Search for the cell housing the specified text and yield its (X, Y) center coordinate. 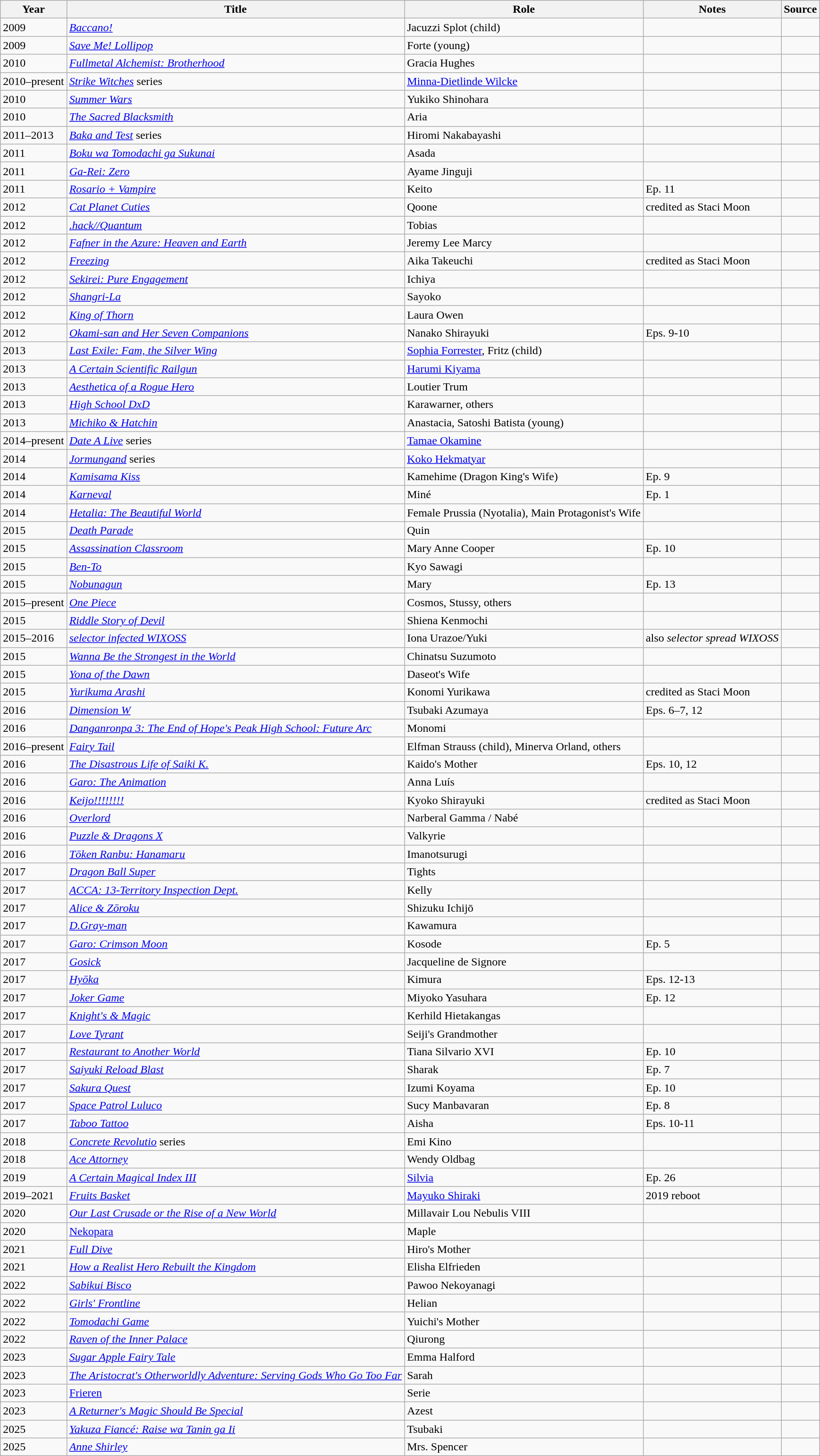
Wendy Oldbag (524, 1160)
Asada (524, 153)
Danganronpa 3: The End of Hope's Peak High School: Future Arc (236, 728)
Kaido's Mother (524, 764)
Narberal Gamma / Nabé (524, 818)
Fruits Basket (236, 1195)
Ep. 11 (712, 189)
Laura Owen (524, 315)
Summer Wars (236, 99)
Riddle Story of Devil (236, 620)
Miné (524, 494)
Jacuzzi Splot (child) (524, 27)
Kawamura (524, 926)
Last Exile: Fam, the Silver Wing (236, 351)
2019 (34, 1177)
Eps. 10-11 (712, 1124)
2016–present (34, 746)
Yona of the Dawn (236, 674)
Helian (524, 1303)
Aisha (524, 1124)
How a Realist Hero Rebuilt the Kingdom (236, 1267)
Dimension W (236, 710)
Dragon Ball Super (236, 872)
Saiyuki Reload Blast (236, 1069)
Aika Takeuchi (524, 261)
Mary (524, 584)
Michiko & Hatchin (236, 423)
Ep. 13 (712, 584)
Garo: The Animation (236, 782)
.hack//Quantum (236, 225)
2015–2016 (34, 638)
2010–present (34, 81)
Forte (young) (524, 45)
Miyoko Yasuhara (524, 998)
Restaurant to Another World (236, 1051)
Seiji's Grandmother (524, 1033)
Fullmetal Alchemist: Brotherhood (236, 63)
Yurikuma Arashi (236, 692)
Aesthetica of a Rogue Hero (236, 387)
Baka and Test series (236, 135)
Ben-To (236, 567)
Hiro's Mother (524, 1249)
Fairy Tail (236, 746)
Ep. 1 (712, 494)
Nanako Shirayuki (524, 333)
Serie (524, 1393)
Tsubaki (524, 1429)
also selector spread WIXOSS (712, 638)
Tamae Okamine (524, 440)
Sekirei: Pure Engagement (236, 279)
Assassination Classroom (236, 549)
Kamisama Kiss (236, 476)
Anna Luís (524, 782)
High School DxD (236, 405)
Girls' Frontline (236, 1303)
Keito (524, 189)
Konomi Yurikawa (524, 692)
Tōken Ranbu: Hanamaru (236, 854)
Sayoko (524, 297)
Kamehime (Dragon King's Wife) (524, 476)
Silvia (524, 1177)
Mrs. Spencer (524, 1447)
Raven of the Inner Palace (236, 1339)
King of Thorn (236, 315)
Emi Kino (524, 1142)
Full Dive (236, 1249)
Ayame Jinguji (524, 171)
Mayuko Shiraki (524, 1195)
Minna-Dietlinde Wilcke (524, 81)
Valkyrie (524, 836)
Cat Planet Cuties (236, 207)
Emma Halford (524, 1357)
Tobias (524, 225)
Ep. 9 (712, 476)
Loutier Trum (524, 387)
Sakura Quest (236, 1087)
Anne Shirley (236, 1447)
Ep. 5 (712, 944)
Sugar Apple Fairy Tale (236, 1357)
Azest (524, 1411)
Death Parade (236, 531)
Eps. 6–7, 12 (712, 710)
Aria (524, 117)
Ep. 7 (712, 1069)
Imanotsurugi (524, 854)
selector infected WIXOSS (236, 638)
Save Me! Lollipop (236, 45)
Love Tyrant (236, 1033)
Notes (712, 9)
Tsubaki Azumaya (524, 710)
Jormungand series (236, 458)
A Certain Magical Index III (236, 1177)
Koko Hekmatyar (524, 458)
Yakuza Fiancé: Raise wa Tanin ga Ii (236, 1429)
Title (236, 9)
Gracia Hughes (524, 63)
Kimura (524, 980)
A Certain Scientific Railgun (236, 369)
Sharak (524, 1069)
2011–2013 (34, 135)
2019–2021 (34, 1195)
2019 reboot (712, 1195)
Ep. 8 (712, 1106)
Frieren (236, 1393)
The Disastrous Life of Saiki K. (236, 764)
Keijo!!!!!!!! (236, 800)
Kelly (524, 890)
Garo: Crimson Moon (236, 944)
Source (801, 9)
Role (524, 9)
Fafner in the Azure: Heaven and Earth (236, 243)
Quin (524, 531)
Hiromi Nakabayashi (524, 135)
Nobunagun (236, 584)
Knight's & Magic (236, 1016)
Pawoo Nekoyanagi (524, 1285)
Nekopara (236, 1231)
2015–present (34, 602)
Elfman Strauss (child), Minerva Orland, others (524, 746)
Eps. 10, 12 (712, 764)
One Piece (236, 602)
Our Last Crusade or the Rise of a New World (236, 1213)
Mary Anne Cooper (524, 549)
Yukiko Shinohara (524, 99)
Kyo Sawagi (524, 567)
Cosmos, Stussy, others (524, 602)
Rosario + Vampire (236, 189)
Anastacia, Satoshi Batista (young) (524, 423)
Tiana Silvario XVI (524, 1051)
Qoone (524, 207)
D.Gray-man (236, 926)
Elisha Elfrieden (524, 1267)
Qiurong (524, 1339)
Sophia Forrester, Fritz (child) (524, 351)
Strike Witches series (236, 81)
Eps. 9-10 (712, 333)
Harumi Kiyama (524, 369)
Concrete Revolutio series (236, 1142)
Hetalia: The Beautiful World (236, 512)
Monomi (524, 728)
Iona Urazoe/Yuki (524, 638)
Jacqueline de Signore (524, 962)
Ga-Rei: Zero (236, 171)
Okami-san and Her Seven Companions (236, 333)
Tights (524, 872)
Karawarner, others (524, 405)
A Returner's Magic Should Be Special (236, 1411)
Joker Game (236, 998)
Hyōka (236, 980)
Kosode (524, 944)
Izumi Koyama (524, 1087)
Yuichi's Mother (524, 1321)
Shangri-La (236, 297)
Daseot's Wife (524, 674)
The Sacred Blacksmith (236, 117)
Kerhild Hietakangas (524, 1016)
Overlord (236, 818)
Sarah (524, 1375)
Gosick (236, 962)
Kyoko Shirayuki (524, 800)
ACCA: 13-Territory Inspection Dept. (236, 890)
Shiena Kenmochi (524, 620)
Freezing (236, 261)
Ichiya (524, 279)
Chinatsu Suzumoto (524, 656)
Sucy Manbavaran (524, 1106)
Ep. 26 (712, 1177)
The Aristocrat's Otherworldly Adventure: Serving Gods Who Go Too Far (236, 1375)
Jeremy Lee Marcy (524, 243)
Wanna Be the Strongest in the World (236, 656)
Maple (524, 1231)
Ace Attorney (236, 1160)
2014–present (34, 440)
Sabikui Bisco (236, 1285)
Millavair Lou Nebulis VIII (524, 1213)
Boku wa Tomodachi ga Sukunai (236, 153)
Taboo Tattoo (236, 1124)
Baccano! (236, 27)
Space Patrol Luluco (236, 1106)
Tomodachi Game (236, 1321)
Alice & Zōroku (236, 908)
Female Prussia (Nyotalia), Main Protagonist's Wife (524, 512)
Shizuku Ichijō (524, 908)
Puzzle & Dragons X (236, 836)
Karneval (236, 494)
Year (34, 9)
Eps. 12-13 (712, 980)
Date A Live series (236, 440)
Ep. 12 (712, 998)
